Determine the (x, y) coordinate at the center of the cell enclosing the given text.  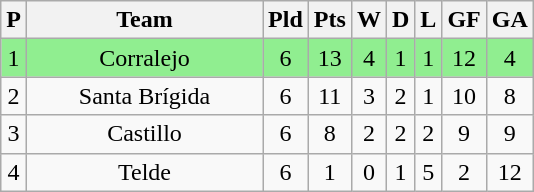
Corralejo (144, 58)
D (400, 20)
Pld (286, 20)
L (428, 20)
Santa Brígida (144, 96)
GF (464, 20)
W (368, 20)
0 (368, 172)
Castillo (144, 134)
GA (510, 20)
Telde (144, 172)
Team (144, 20)
Pts (330, 20)
5 (428, 172)
11 (330, 96)
13 (330, 58)
P (14, 20)
10 (464, 96)
